Provide the (X, Y) coordinate of the cell's center where the given text is located.  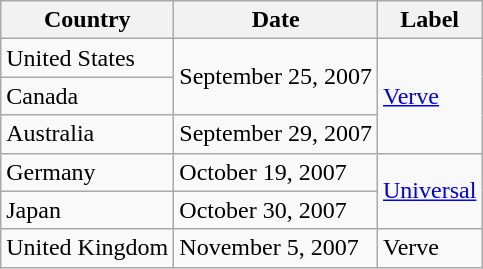
October 30, 2007 (276, 210)
Universal (430, 191)
Date (276, 20)
Country (88, 20)
October 19, 2007 (276, 172)
November 5, 2007 (276, 248)
Canada (88, 96)
United Kingdom (88, 248)
September 25, 2007 (276, 77)
Germany (88, 172)
Label (430, 20)
Australia (88, 134)
United States (88, 58)
September 29, 2007 (276, 134)
Japan (88, 210)
